From the cell containing the given text, extract its center point as [x, y] coordinate. 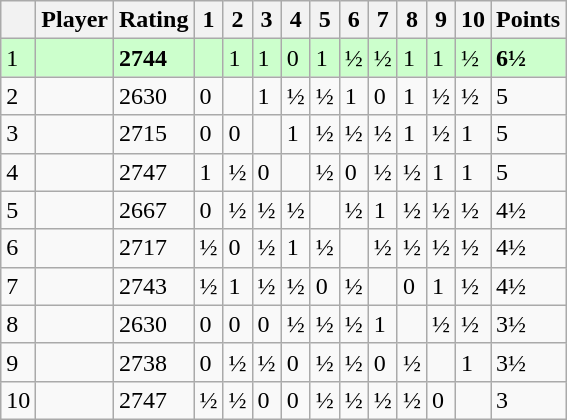
6½ [528, 58]
2744 [154, 58]
2738 [154, 362]
Player [75, 20]
2743 [154, 286]
2667 [154, 210]
Rating [154, 20]
2717 [154, 248]
Points [528, 20]
2715 [154, 134]
